Capture the cell that displays the provided text and extract its [X, Y] central coordinate. 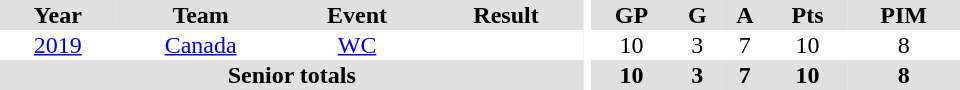
G [698, 15]
A [745, 15]
PIM [904, 15]
Year [58, 15]
GP [631, 15]
Event [358, 15]
WC [358, 45]
Senior totals [292, 75]
2019 [58, 45]
Pts [808, 15]
Team [201, 15]
Canada [201, 45]
Result [506, 15]
